Capture the cell that displays the provided text and extract its [x, y] central coordinate. 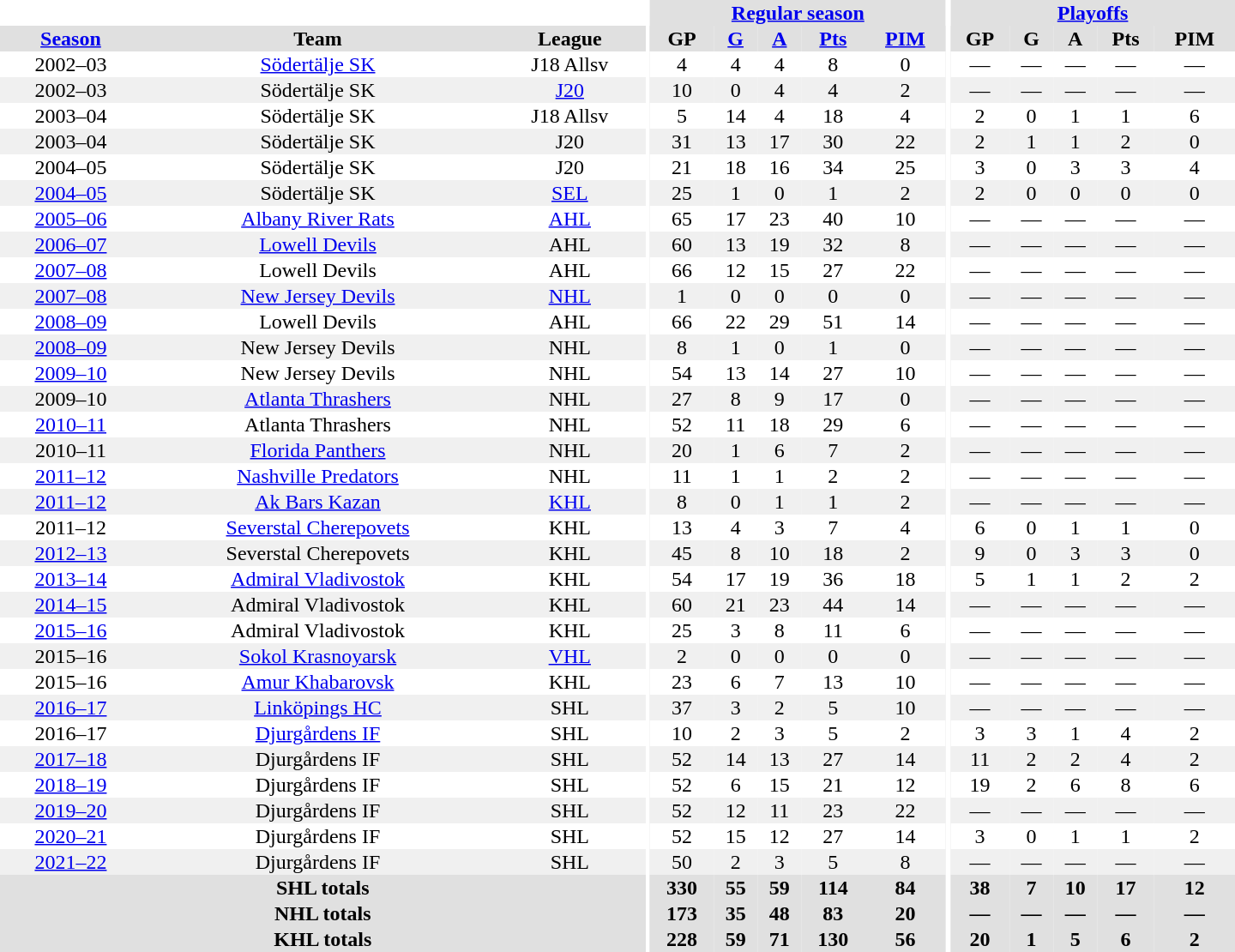
48 [779, 913]
Linköpings HC [317, 708]
2020–21 [70, 836]
36 [833, 579]
51 [833, 322]
30 [833, 142]
Playoffs [1093, 13]
2014–15 [70, 605]
71 [779, 939]
55 [736, 888]
16 [779, 167]
65 [682, 219]
2019–20 [70, 810]
VHL [569, 656]
2012–13 [70, 553]
Nashville Predators [317, 476]
League [569, 39]
Amur Khabarovsk [317, 682]
SEL [569, 193]
37 [682, 708]
84 [905, 888]
32 [833, 244]
40 [833, 219]
2018–19 [70, 785]
Team [317, 39]
NHL totals [322, 913]
56 [905, 939]
114 [833, 888]
2013–14 [70, 579]
173 [682, 913]
83 [833, 913]
2006–07 [70, 244]
50 [682, 862]
Season [70, 39]
34 [833, 167]
130 [833, 939]
Albany River Rats [317, 219]
2017–18 [70, 759]
KHL totals [322, 939]
31 [682, 142]
SHL totals [322, 888]
45 [682, 553]
Regular season [798, 13]
228 [682, 939]
44 [833, 605]
2005–06 [70, 219]
Florida Panthers [317, 450]
35 [736, 913]
2021–22 [70, 862]
Sokol Krasnoyarsk [317, 656]
38 [979, 888]
330 [682, 888]
Ak Bars Kazan [317, 502]
